For the text-containing cell, return its midpoint in [x, y] coordinate format. 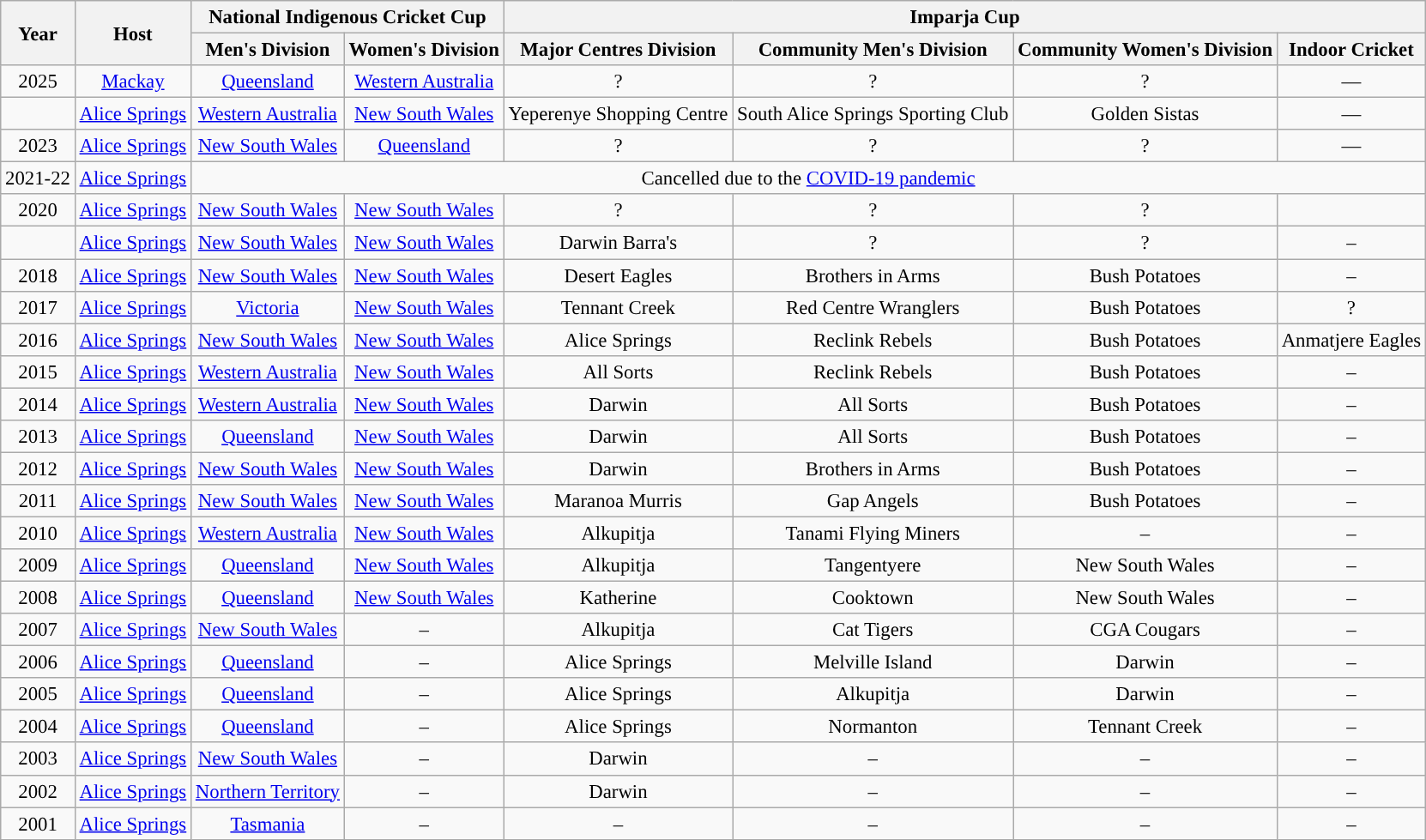
Community Men's Division [873, 50]
2015 [38, 372]
2020 [38, 210]
Northern Territory [268, 791]
2006 [38, 662]
2010 [38, 533]
2012 [38, 468]
Katherine [618, 598]
South Alice Springs Sporting Club [873, 114]
Normanton [873, 727]
Anmatjere Eagles [1350, 340]
2011 [38, 501]
National Indigenous Cricket Cup [348, 17]
2007 [38, 630]
Tanami Flying Miners [873, 533]
2021-22 [38, 178]
2016 [38, 340]
2023 [38, 146]
Cat Tigers [873, 630]
CGA Cougars [1145, 630]
2014 [38, 404]
Victoria [268, 307]
2013 [38, 437]
Tasmania [268, 824]
Mackay [132, 82]
Cooktown [873, 598]
Gap Angels [873, 501]
2017 [38, 307]
2002 [38, 791]
Men's Division [268, 50]
Cancelled due to the COVID-19 pandemic [808, 178]
2025 [38, 82]
Tangentyere [873, 565]
2009 [38, 565]
2005 [38, 694]
2001 [38, 824]
2004 [38, 727]
Darwin Barra's [618, 243]
Indoor Cricket [1350, 50]
Desert Eagles [618, 275]
Host [132, 33]
Golden Sistas [1145, 114]
Community Women's Division [1145, 50]
2008 [38, 598]
Year [38, 33]
Melville Island [873, 662]
2003 [38, 759]
Women's Division [424, 50]
Major Centres Division [618, 50]
Yeperenye Shopping Centre [618, 114]
Imparja Cup [964, 17]
Maranoa Murris [618, 501]
Red Centre Wranglers [873, 307]
2018 [38, 275]
